Extract the (X, Y) coordinate from the center of the cell holding the provided text.  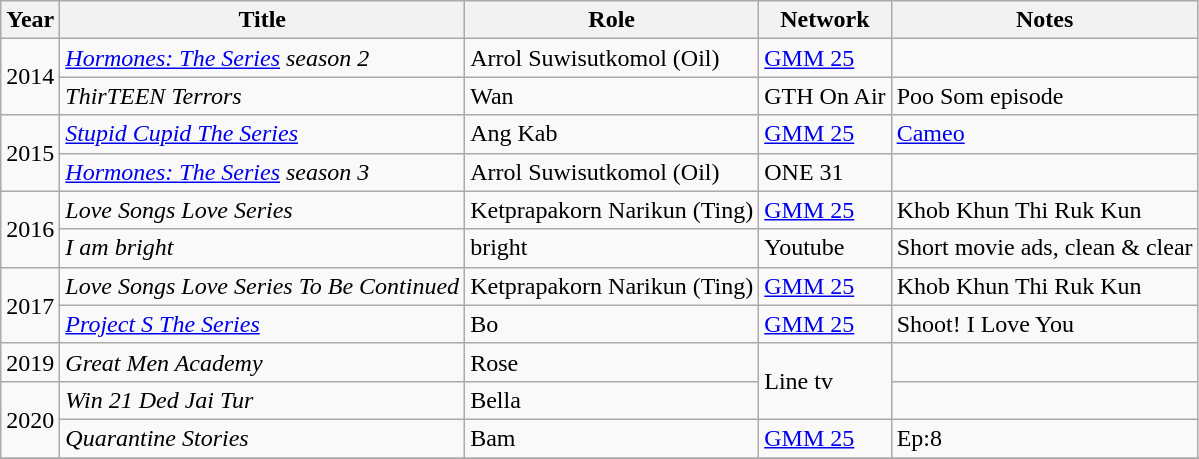
ONE 31 (825, 172)
Shoot! I Love You (1044, 324)
2020 (30, 419)
2014 (30, 77)
Line tv (825, 381)
Hormones: The Series season 2 (262, 58)
Love Songs Love Series To Be Continued (262, 286)
2017 (30, 305)
Win 21 Ded Jai Tur (262, 400)
Stupid Cupid The Series (262, 134)
Role (612, 20)
ThirTEEN Terrors (262, 96)
Year (30, 20)
Ep:8 (1044, 438)
Bam (612, 438)
GTH On Air (825, 96)
Network (825, 20)
I am bright (262, 248)
Wan (612, 96)
Notes (1044, 20)
Poo Som episode (1044, 96)
Bo (612, 324)
2015 (30, 153)
2016 (30, 229)
Great Men Academy (262, 362)
Rose (612, 362)
Cameo (1044, 134)
bright (612, 248)
Youtube (825, 248)
2019 (30, 362)
Hormones: The Series season 3 (262, 172)
Bella (612, 400)
Title (262, 20)
Quarantine Stories (262, 438)
Project S The Series (262, 324)
Love Songs Love Series (262, 210)
Ang Kab (612, 134)
Short movie ads, clean & clear (1044, 248)
